For the text-containing cell, return its midpoint in [X, Y] coordinate format. 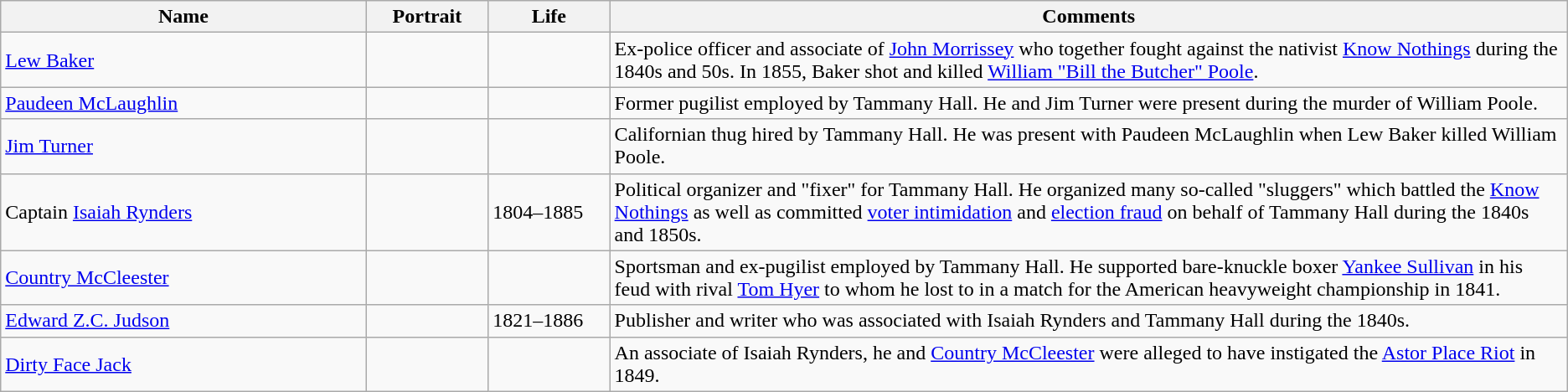
Californian thug hired by Tammany Hall. He was present with Paudeen McLaughlin when Lew Baker killed William Poole. [1089, 146]
Lew Baker [183, 60]
Portrait [427, 17]
Name [183, 17]
Captain Isaiah Rynders [183, 212]
Publisher and writer who was associated with Isaiah Rynders and Tammany Hall during the 1840s. [1089, 321]
Life [549, 17]
An associate of Isaiah Rynders, he and Country McCleester were alleged to have instigated the Astor Place Riot in 1849. [1089, 364]
Edward Z.C. Judson [183, 321]
1821–1886 [549, 321]
Comments [1089, 17]
Country McCleester [183, 278]
Former pugilist employed by Tammany Hall. He and Jim Turner were present during the murder of William Poole. [1089, 103]
1804–1885 [549, 212]
Dirty Face Jack [183, 364]
Jim Turner [183, 146]
Paudeen McLaughlin [183, 103]
